Return the (X, Y) coordinate for the center point of the cell that contains the specified text.  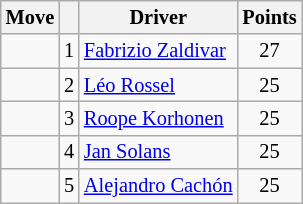
1 (69, 51)
Jan Solans (158, 152)
Driver (158, 17)
5 (69, 186)
Fabrizio Zaldivar (158, 51)
2 (69, 85)
4 (69, 152)
Roope Korhonen (158, 118)
Léo Rossel (158, 85)
Move (30, 17)
Alejandro Cachón (158, 186)
3 (69, 118)
27 (270, 51)
Points (270, 17)
